Return the (x, y) coordinate for the center point of the cell that contains the specified text.  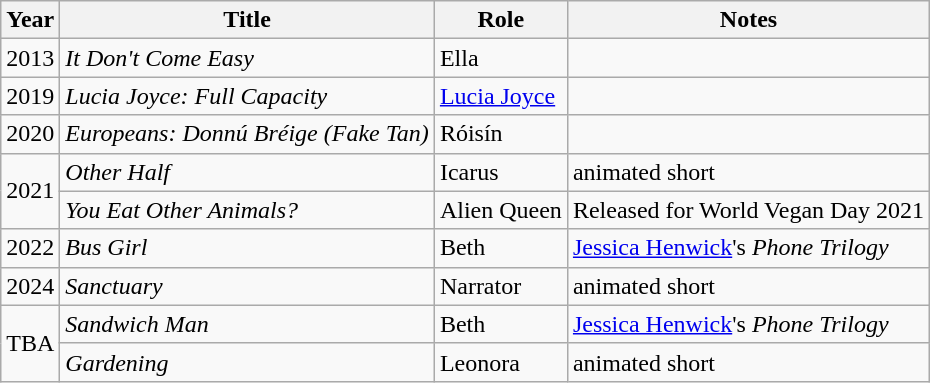
Europeans: Donnú Bréige (Fake Tan) (248, 134)
2019 (30, 96)
Title (248, 20)
Released for World Vegan Day 2021 (748, 210)
2013 (30, 58)
Ella (500, 58)
Sandwich Man (248, 324)
Sanctuary (248, 286)
2022 (30, 248)
TBA (30, 343)
Notes (748, 20)
Alien Queen (500, 210)
2021 (30, 191)
Narrator (500, 286)
2020 (30, 134)
Leonora (500, 362)
2024 (30, 286)
Lucia Joyce (500, 96)
Lucia Joyce: Full Capacity (248, 96)
Gardening (248, 362)
Year (30, 20)
It Don't Come Easy (248, 58)
Icarus (500, 172)
Róisín (500, 134)
Other Half (248, 172)
You Eat Other Animals? (248, 210)
Bus Girl (248, 248)
Role (500, 20)
